Pinpoint the cell where the given text exists, returning its [x, y] midpoint coordinate. 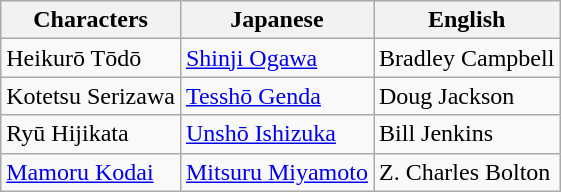
Bill Jenkins [467, 134]
Heikurō Tōdō [91, 58]
Mamoru Kodai [91, 172]
Japanese [276, 20]
Tesshō Genda [276, 96]
Z. Charles Bolton [467, 172]
Doug Jackson [467, 96]
English [467, 20]
Characters [91, 20]
Ryū Hijikata [91, 134]
Kotetsu Serizawa [91, 96]
Mitsuru Miyamoto [276, 172]
Shinji Ogawa [276, 58]
Bradley Campbell [467, 58]
Unshō Ishizuka [276, 134]
